From the cell containing the given text, extract its center point as [X, Y] coordinate. 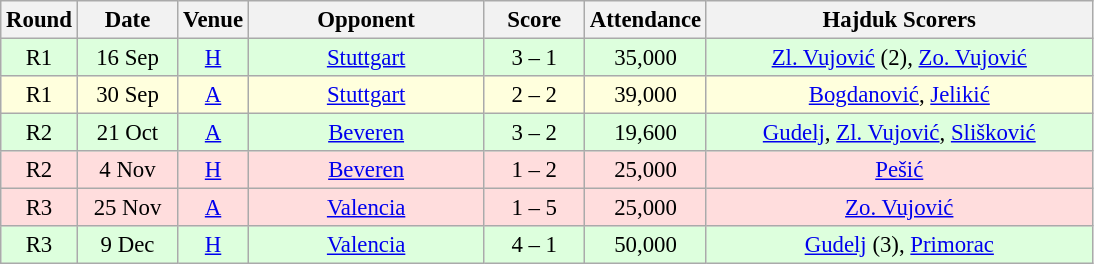
19,600 [646, 133]
Venue [214, 20]
9 Dec [128, 245]
Pešić [899, 170]
1 – 5 [534, 208]
Date [128, 20]
Attendance [646, 20]
Zo. Vujović [899, 208]
3 – 1 [534, 58]
50,000 [646, 245]
1 – 2 [534, 170]
4 – 1 [534, 245]
39,000 [646, 95]
Hajduk Scorers [899, 20]
Round [39, 20]
Gudelj (3), Primorac [899, 245]
4 Nov [128, 170]
16 Sep [128, 58]
Opponent [366, 20]
35,000 [646, 58]
30 Sep [128, 95]
Score [534, 20]
2 – 2 [534, 95]
Zl. Vujović (2), Zo. Vujović [899, 58]
3 – 2 [534, 133]
21 Oct [128, 133]
25 Nov [128, 208]
Gudelj, Zl. Vujović, Slišković [899, 133]
Bogdanović, Jelikić [899, 95]
